For the text-containing cell, return its midpoint in (X, Y) coordinate format. 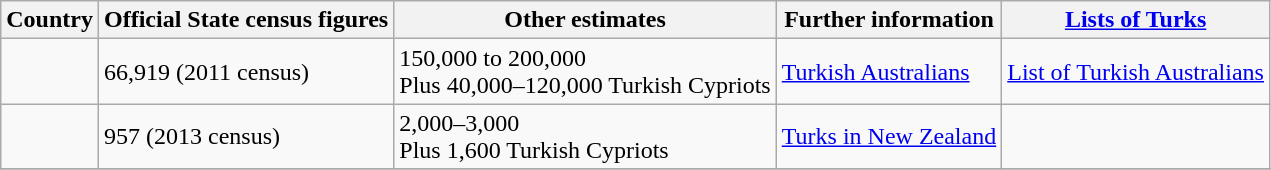
Official State census figures (246, 20)
Country (50, 20)
957 (2013 census) (246, 136)
150,000 to 200,000 Plus 40,000–120,000 Turkish Cypriots (585, 72)
Lists of Turks (1136, 20)
Turks in New Zealand (888, 136)
Turkish Australians (888, 72)
2,000–3,000 Plus 1,600 Turkish Cypriots (585, 136)
Other estimates (585, 20)
66,919 (2011 census) (246, 72)
Further information (888, 20)
List of Turkish Australians (1136, 72)
